Detect which cell encompasses the target text, then output its (x, y) center coordinate. 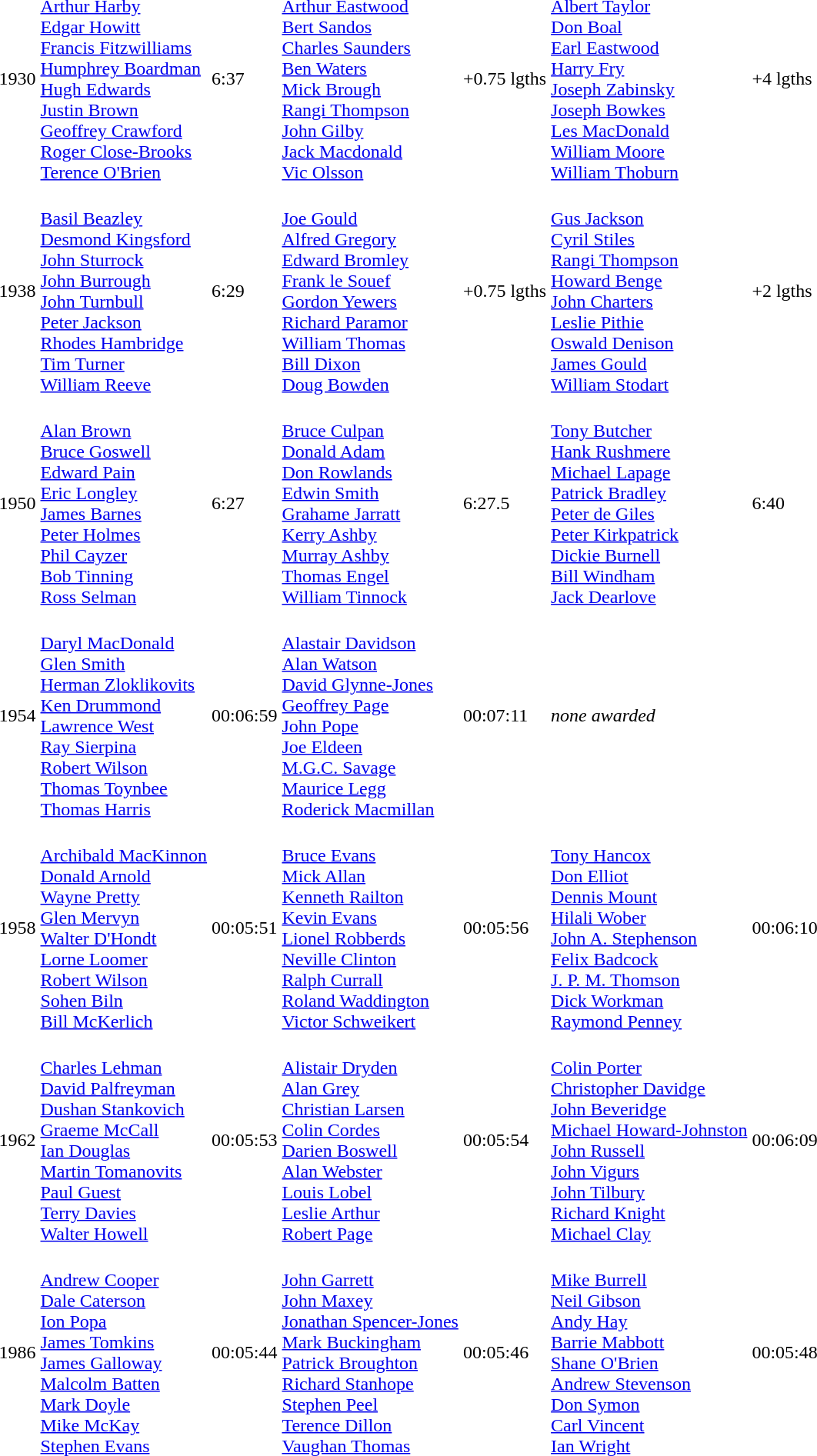
Gus JacksonCyril StilesRangi ThompsonHoward BengeJohn ChartersLeslie PithieOswald DenisonJames GouldWilliam Stodart (649, 291)
6:27.5 (505, 503)
Daryl MacDonaldGlen SmithHerman ZloklikovitsKen DrummondLawrence WestRay SierpinaRobert WilsonThomas ToynbeeThomas Harris (124, 715)
Colin PorterChristopher DavidgeJohn BeveridgeMichael Howard-JohnstonJohn RussellJohn VigursJohn TilburyRichard KnightMichael Clay (649, 1140)
00:05:51 (245, 928)
6:29 (245, 291)
00:07:11 (505, 715)
Basil BeazleyDesmond KingsfordJohn SturrockJohn BurroughJohn TurnbullPeter JacksonRhodes HambridgeTim TurnerWilliam Reeve (124, 291)
Alan BrownBruce GoswellEdward PainEric LongleyJames BarnesPeter HolmesPhil CayzerBob TinningRoss Selman (124, 503)
Bruce EvansMick AllanKenneth RailtonKevin EvansLionel RobberdsNeville ClintonRalph CurrallRoland WaddingtonVictor Schweikert (370, 928)
Charles LehmanDavid PalfreymanDushan StankovichGraeme McCallIan DouglasMartin TomanovitsPaul GuestTerry DaviesWalter Howell (124, 1140)
Archibald MacKinnonDonald ArnoldWayne PrettyGlen MervynWalter D'HondtLorne LoomerRobert WilsonSohen BilnBill McKerlich (124, 928)
Joe GouldAlfred GregoryEdward BromleyFrank le SouefGordon YewersRichard ParamorWilliam ThomasBill DixonDoug Bowden (370, 291)
Bruce CulpanDonald AdamDon RowlandsEdwin SmithGrahame JarrattKerry AshbyMurray AshbyThomas EngelWilliam Tinnock (370, 503)
none awarded (649, 715)
00:06:59 (245, 715)
Alistair DrydenAlan GreyChristian LarsenColin CordesDarien BoswellAlan WebsterLouis LobelLeslie ArthurRobert Page (370, 1140)
6:27 (245, 503)
+0.75 lgths (505, 291)
00:05:56 (505, 928)
Tony HancoxDon ElliotDennis MountHilali WoberJohn A. StephensonFelix BadcockJ. P. M. ThomsonDick WorkmanRaymond Penney (649, 928)
Tony ButcherHank RushmereMichael LapagePatrick BradleyPeter de GilesPeter KirkpatrickDickie BurnellBill WindhamJack Dearlove (649, 503)
00:05:53 (245, 1140)
Alastair DavidsonAlan WatsonDavid Glynne-JonesGeoffrey PageJohn PopeJoe EldeenM.G.C. SavageMaurice LeggRoderick Macmillan (370, 715)
00:05:54 (505, 1140)
